Extract the (X, Y) coordinate from the center of the cell holding the provided text.  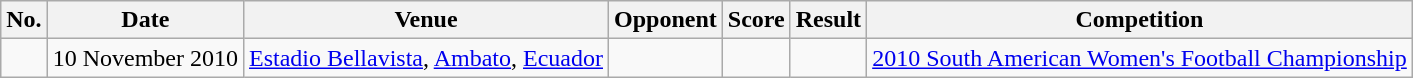
10 November 2010 (145, 58)
No. (24, 20)
Competition (1140, 20)
Score (756, 20)
Opponent (666, 20)
Estadio Bellavista, Ambato, Ecuador (426, 58)
Date (145, 20)
2010 South American Women's Football Championship (1140, 58)
Result (828, 20)
Venue (426, 20)
